For the text-containing cell, return its midpoint in [x, y] coordinate format. 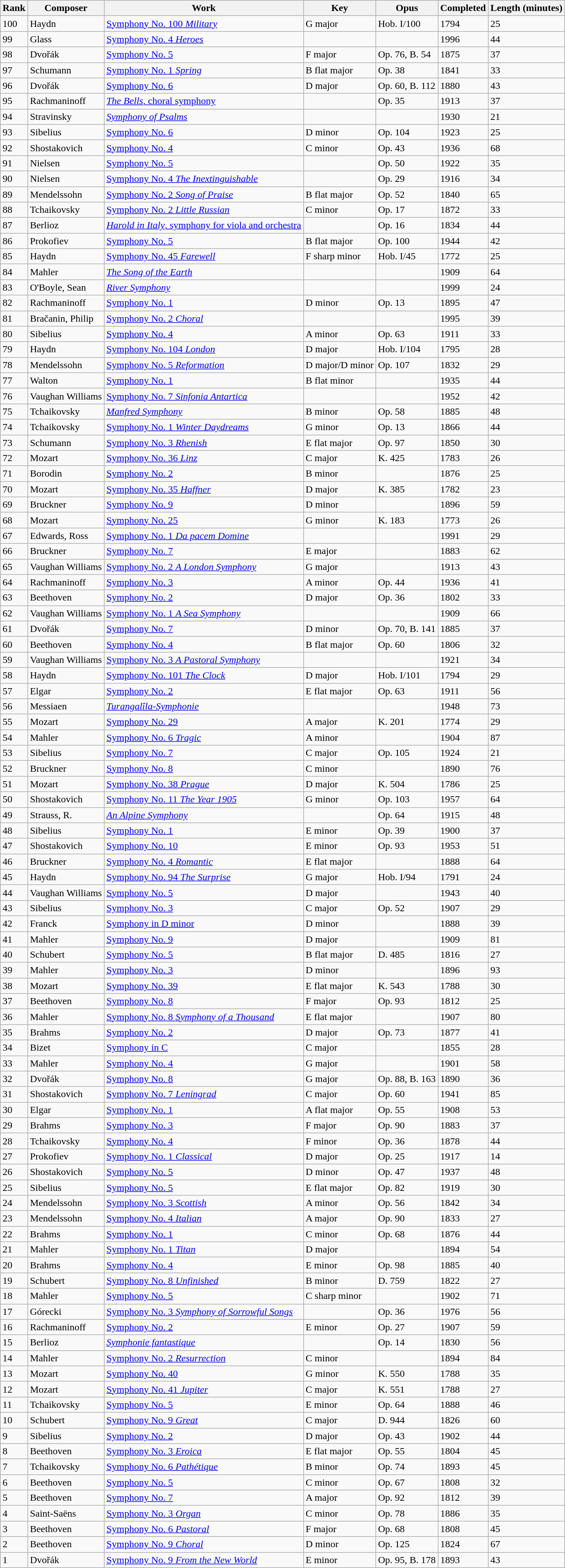
1944 [463, 241]
3 [14, 1529]
1877 [463, 1032]
Symphony No. 25 [204, 520]
F minor [340, 1141]
1806 [463, 644]
O'Boyle, Sean [66, 287]
K. 201 [407, 722]
Op. 60, B. 112 [407, 86]
Op. 70, B. 141 [407, 629]
1875 [463, 55]
1826 [463, 1420]
Symphony No. 38 Prague [204, 784]
1923 [463, 132]
Turangalîla-Symphonie [204, 707]
Saint-Saëns [66, 1513]
100 [14, 24]
1824 [463, 1544]
78 [14, 365]
1802 [463, 598]
97 [14, 70]
Symphony No. 3 Rhenish [204, 442]
88 [14, 210]
70 [14, 489]
K. 551 [407, 1389]
1900 [463, 830]
Op. 95, B. 178 [407, 1560]
Symphony No. 3 Symphony of Sorrowful Songs [204, 1312]
1957 [463, 799]
Symphony in D minor [204, 923]
15 [14, 1343]
1953 [463, 846]
Symphony No. 2 Choral [204, 318]
1841 [463, 70]
Op. 25 [407, 1156]
50 [14, 799]
Bizet [66, 1048]
The Bells, choral symphony [204, 101]
Op. 16 [407, 225]
69 [14, 505]
1832 [463, 365]
1830 [463, 1343]
16 [14, 1327]
13 [14, 1374]
1833 [463, 1219]
1840 [463, 194]
1855 [463, 1048]
1783 [463, 458]
Symphony No. 7 Leningrad [204, 1094]
96 [14, 86]
1948 [463, 707]
Symphony No. 100 Military [204, 24]
Op. 125 [407, 1544]
Symphony No. 2 Resurrection [204, 1358]
K. 543 [407, 986]
95 [14, 101]
1919 [463, 1188]
D. 944 [407, 1420]
22 [14, 1234]
Symphony No. 3 Eroica [204, 1451]
Symphony No. 1 A Sea Symphony [204, 613]
1834 [463, 225]
F sharp minor [340, 256]
Symphony No. 104 London [204, 349]
1952 [463, 396]
1943 [463, 892]
Bračanin, Philip [66, 318]
Hob. I/45 [407, 256]
Symphony No. 10 [204, 846]
89 [14, 194]
77 [14, 380]
52 [14, 769]
1773 [463, 520]
Opus [407, 8]
1774 [463, 722]
Op. 39 [407, 830]
1976 [463, 1312]
31 [14, 1094]
Symphony No. 3 Scottish [204, 1203]
Op. 88, B. 163 [407, 1079]
18 [14, 1296]
1782 [463, 489]
D. 759 [407, 1281]
Walton [66, 380]
1915 [463, 815]
Symphony No. 29 [204, 722]
Op. 103 [407, 799]
1816 [463, 955]
Op. 14 [407, 1343]
1922 [463, 163]
11 [14, 1405]
K. 504 [407, 784]
1822 [463, 1281]
Symphony No. 9 From the New World [204, 1560]
99 [14, 39]
1908 [463, 1110]
An Alpine Symphony [204, 815]
Symphony No. 11 The Year 1905 [204, 799]
Symphony No. 4 Italian [204, 1219]
Symphony No. 6 Tragic [204, 738]
Op. 58 [407, 411]
Symphony No. 4 Heroes [204, 39]
C sharp minor [340, 1296]
Op. 44 [407, 582]
Op. 78 [407, 1513]
1886 [463, 1513]
Op. 105 [407, 753]
Borodin [66, 474]
63 [14, 598]
Messiaen [66, 707]
Symphony No. 35 Haffner [204, 489]
Symphony No. 3 Organ [204, 1513]
D major/D minor [340, 365]
94 [14, 117]
Symphony No. 9 Great [204, 1420]
Op. 104 [407, 132]
Symphony No. 2 Little Russian [204, 210]
Hob. I/100 [407, 24]
Op. 92 [407, 1498]
Op. 47 [407, 1172]
Symphony No. 45 Farewell [204, 256]
61 [14, 629]
Symphony No. 39 [204, 986]
1917 [463, 1156]
Hob. I/101 [407, 675]
7 [14, 1467]
82 [14, 303]
98 [14, 55]
1991 [463, 536]
Rank [14, 8]
Symphony No. 40 [204, 1374]
55 [14, 722]
Symphony No. 8 Symphony of a Thousand [204, 1017]
2 [14, 1544]
Symphony No. 3 A Pastoral Symphony [204, 660]
1941 [463, 1094]
Op. 97 [407, 442]
1880 [463, 86]
9 [14, 1435]
Op. 76, B. 54 [407, 55]
Stravinsky [66, 117]
Górecki [66, 1312]
1895 [463, 303]
Op. 50 [407, 163]
1791 [463, 877]
Op. 17 [407, 210]
4 [14, 1513]
Symphony No. 9 Choral [204, 1544]
1937 [463, 1172]
38 [14, 986]
Symphonie fantastique [204, 1343]
1866 [463, 427]
Op. 107 [407, 365]
86 [14, 241]
Symphony No. 8 Unfinished [204, 1281]
The Song of the Earth [204, 272]
Completed [463, 8]
1996 [463, 39]
Work [204, 8]
Glass [66, 39]
91 [14, 163]
Symphony No. 4 The Inextinguishable [204, 179]
K. 183 [407, 520]
Symphony No. 6 Pathétique [204, 1467]
Symphony No. 5 Reformation [204, 365]
Op. 29 [407, 179]
Symphony No. 6 Pastoral [204, 1529]
17 [14, 1312]
1 [14, 1560]
K. 385 [407, 489]
A flat major [340, 1110]
72 [14, 458]
75 [14, 411]
83 [14, 287]
Length (minutes) [526, 8]
6 [14, 1482]
1842 [463, 1203]
Op. 82 [407, 1188]
Op. 98 [407, 1265]
1786 [463, 784]
74 [14, 427]
1916 [463, 179]
Edwards, Ross [66, 536]
Symphony No. 4 Romantic [204, 861]
1930 [463, 117]
12 [14, 1389]
1904 [463, 738]
Symphony No. 1 Winter Daydreams [204, 427]
Op. 74 [407, 1467]
1804 [463, 1451]
Manfred Symphony [204, 411]
90 [14, 179]
Hob. I/94 [407, 877]
Composer [66, 8]
Symphony No. 36 Linz [204, 458]
Symphony No. 1 Titan [204, 1250]
1901 [463, 1063]
Op. 27 [407, 1327]
Op. 56 [407, 1203]
1872 [463, 210]
1935 [463, 380]
8 [14, 1451]
Symphony No. 41 Jupiter [204, 1389]
1995 [463, 318]
1772 [463, 256]
1795 [463, 349]
1921 [463, 660]
Op. 38 [407, 70]
Symphony of Psalms [204, 117]
Op. 100 [407, 241]
K. 425 [407, 458]
River Symphony [204, 287]
B flat minor [340, 380]
20 [14, 1265]
Symphony in C [204, 1048]
Harold in Italy, symphony for viola and orchestra [204, 225]
10 [14, 1420]
D. 485 [407, 955]
Op. 35 [407, 101]
E major [340, 551]
Symphony No. 1 Da pacem Domine [204, 536]
1999 [463, 287]
79 [14, 349]
Key [340, 8]
Op. 67 [407, 1482]
Symphony No. 94 The Surprise [204, 877]
19 [14, 1281]
Op. 73 [407, 1032]
5 [14, 1498]
1924 [463, 753]
92 [14, 148]
49 [14, 815]
1878 [463, 1141]
Symphony No. 2 Song of Praise [204, 194]
Symphony No. 1 Classical [204, 1156]
K. 550 [407, 1374]
Symphony No. 1 Spring [204, 70]
Strauss, R. [66, 815]
57 [14, 691]
Symphony No. 2 A London Symphony [204, 567]
Symphony No. 101 The Clock [204, 675]
Symphony No. 7 Sinfonia Antartica [204, 396]
Hob. I/104 [407, 349]
1850 [463, 442]
Franck [66, 923]
